Extract the [X, Y] coordinate from the center of the cell holding the provided text.  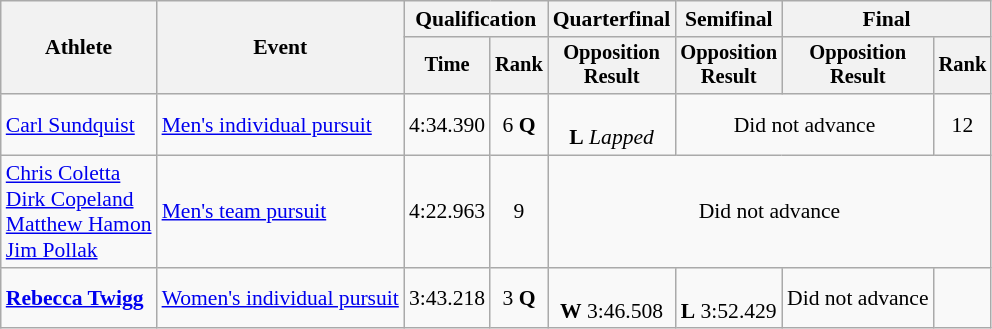
4:22.963 [447, 212]
9 [519, 212]
Athlete [79, 48]
3:43.218 [447, 298]
Final [886, 19]
W 3:46.508 [612, 298]
Women's individual pursuit [280, 298]
Qualification [476, 19]
Men's team pursuit [280, 212]
Event [280, 48]
6 Q [519, 124]
12 [963, 124]
Semifinal [728, 19]
4:34.390 [447, 124]
Quarterfinal [612, 19]
3 Q [519, 298]
Rebecca Twigg [79, 298]
Men's individual pursuit [280, 124]
Time [447, 66]
L Lapped [612, 124]
Chris ColettaDirk CopelandMatthew HamonJim Pollak [79, 212]
Carl Sundquist [79, 124]
L 3:52.429 [728, 298]
